Identify which cell holds the provided text, then report its [x, y] central coordinate. 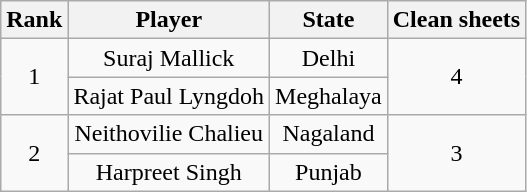
Neithovilie Chalieu [169, 134]
4 [456, 77]
Delhi [329, 58]
1 [34, 77]
Player [169, 20]
State [329, 20]
3 [456, 153]
Clean sheets [456, 20]
Rank [34, 20]
Rajat Paul Lyngdoh [169, 96]
Suraj Mallick [169, 58]
Punjab [329, 172]
Meghalaya [329, 96]
Harpreet Singh [169, 172]
Nagaland [329, 134]
2 [34, 153]
